Search for the cell housing the specified text and yield its (X, Y) center coordinate. 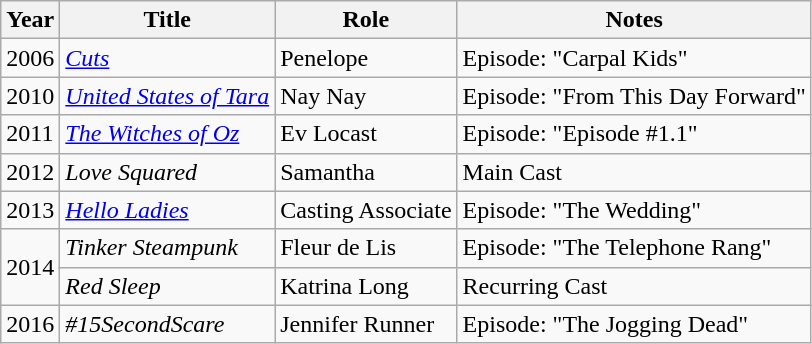
Hello Ladies (168, 210)
Notes (634, 20)
Episode: "The Telephone Rang" (634, 248)
Episode: "Episode #1.1" (634, 134)
Jennifer Runner (366, 324)
2014 (30, 267)
Casting Associate (366, 210)
Title (168, 20)
Love Squared (168, 172)
2012 (30, 172)
Recurring Cast (634, 286)
Episode: "Carpal Kids" (634, 58)
United States of Tara (168, 96)
Nay Nay (366, 96)
2013 (30, 210)
Role (366, 20)
Main Cast (634, 172)
Episode: "The Jogging Dead" (634, 324)
2011 (30, 134)
Samantha (366, 172)
Episode: "From This Day Forward" (634, 96)
Tinker Steampunk (168, 248)
Fleur de Lis (366, 248)
Penelope (366, 58)
Cuts (168, 58)
2006 (30, 58)
#15SecondScare (168, 324)
Ev Locast (366, 134)
Episode: "The Wedding" (634, 210)
Katrina Long (366, 286)
2010 (30, 96)
Year (30, 20)
Red Sleep (168, 286)
The Witches of Oz (168, 134)
2016 (30, 324)
